Locate the cell with the specified text and output its (X, Y) center coordinate. 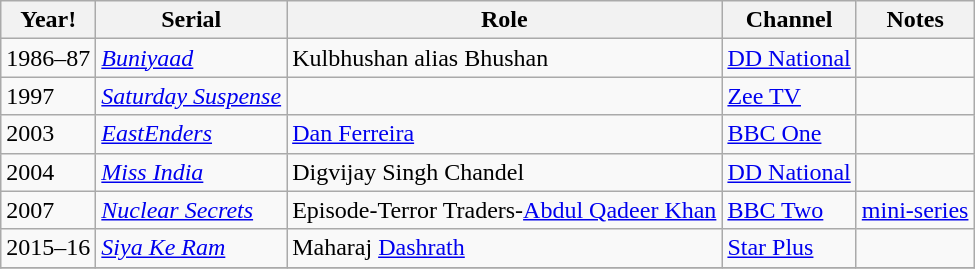
Miss India (192, 172)
Year! (48, 20)
Digvijay Singh Chandel (504, 172)
2004 (48, 172)
1986–87 (48, 58)
Maharaj Dashrath (504, 248)
BBC One (789, 134)
2007 (48, 210)
Saturday Suspense (192, 96)
Buniyaad (192, 58)
Episode-Terror Traders-Abdul Qadeer Khan (504, 210)
Dan Ferreira (504, 134)
BBC Two (789, 210)
Nuclear Secrets (192, 210)
mini-series (915, 210)
2003 (48, 134)
Role (504, 20)
Star Plus (789, 248)
EastEnders (192, 134)
Kulbhushan alias Bhushan (504, 58)
Channel (789, 20)
Siya Ke Ram (192, 248)
Serial (192, 20)
Zee TV (789, 96)
Notes (915, 20)
1997 (48, 96)
2015–16 (48, 248)
